From the cell containing the given text, extract its center point as [x, y] coordinate. 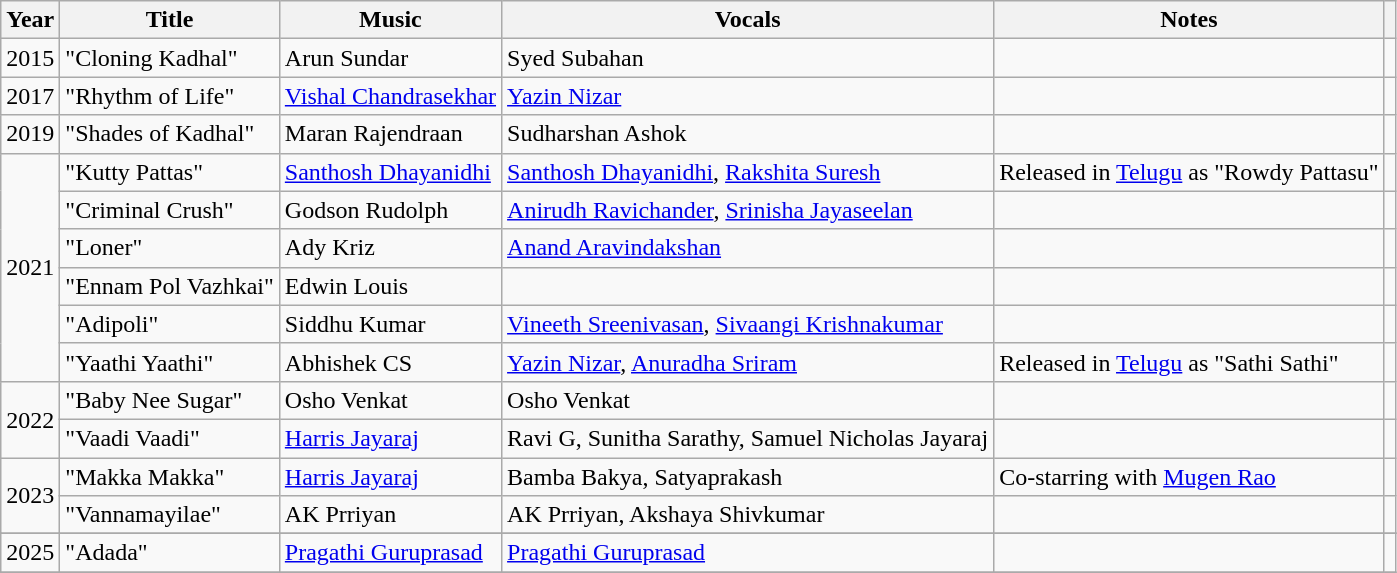
Edwin Louis [390, 286]
2025 [30, 553]
Siddhu Kumar [390, 324]
"Criminal Crush" [170, 210]
2019 [30, 134]
"Ennam Pol Vazhkai" [170, 286]
Music [390, 20]
Ravi G, Sunitha Sarathy, Samuel Nicholas Jayaraj [748, 438]
Arun Sundar [390, 58]
Released in Telugu as "Rowdy Pattasu" [1189, 172]
2023 [30, 496]
AK Prriyan, Akshaya Shivkumar [748, 515]
"Shades of Kadhal" [170, 134]
"Baby Nee Sugar" [170, 400]
Godson Rudolph [390, 210]
2022 [30, 419]
"Rhythm of Life" [170, 96]
"Vaadi Vaadi" [170, 438]
Vishal Chandrasekhar [390, 96]
Vocals [748, 20]
Vineeth Sreenivasan, Sivaangi Krishnakumar [748, 324]
Notes [1189, 20]
Bamba Bakya, Satyaprakash [748, 477]
"Yaathi Yaathi" [170, 362]
Released in Telugu as "Sathi Sathi" [1189, 362]
Santhosh Dhayanidhi [390, 172]
"Kutty Pattas" [170, 172]
Syed Subahan [748, 58]
Santhosh Dhayanidhi, Rakshita Suresh [748, 172]
Abhishek CS [390, 362]
"Loner" [170, 248]
2017 [30, 96]
Sudharshan Ashok [748, 134]
Maran Rajendraan [390, 134]
"Adipoli" [170, 324]
Yazin Nizar [748, 96]
Ady Kriz [390, 248]
"Cloning Kadhal" [170, 58]
Anirudh Ravichander, Srinisha Jayaseelan [748, 210]
Yazin Nizar, Anuradha Sriram [748, 362]
AK Prriyan [390, 515]
"Makka Makka" [170, 477]
Anand Aravindakshan [748, 248]
Co-starring with Mugen Rao [1189, 477]
"Adada" [170, 553]
Title [170, 20]
"Vannamayilae" [170, 515]
Year [30, 20]
2015 [30, 58]
2021 [30, 267]
